Search for the cell housing the specified text and yield its [x, y] center coordinate. 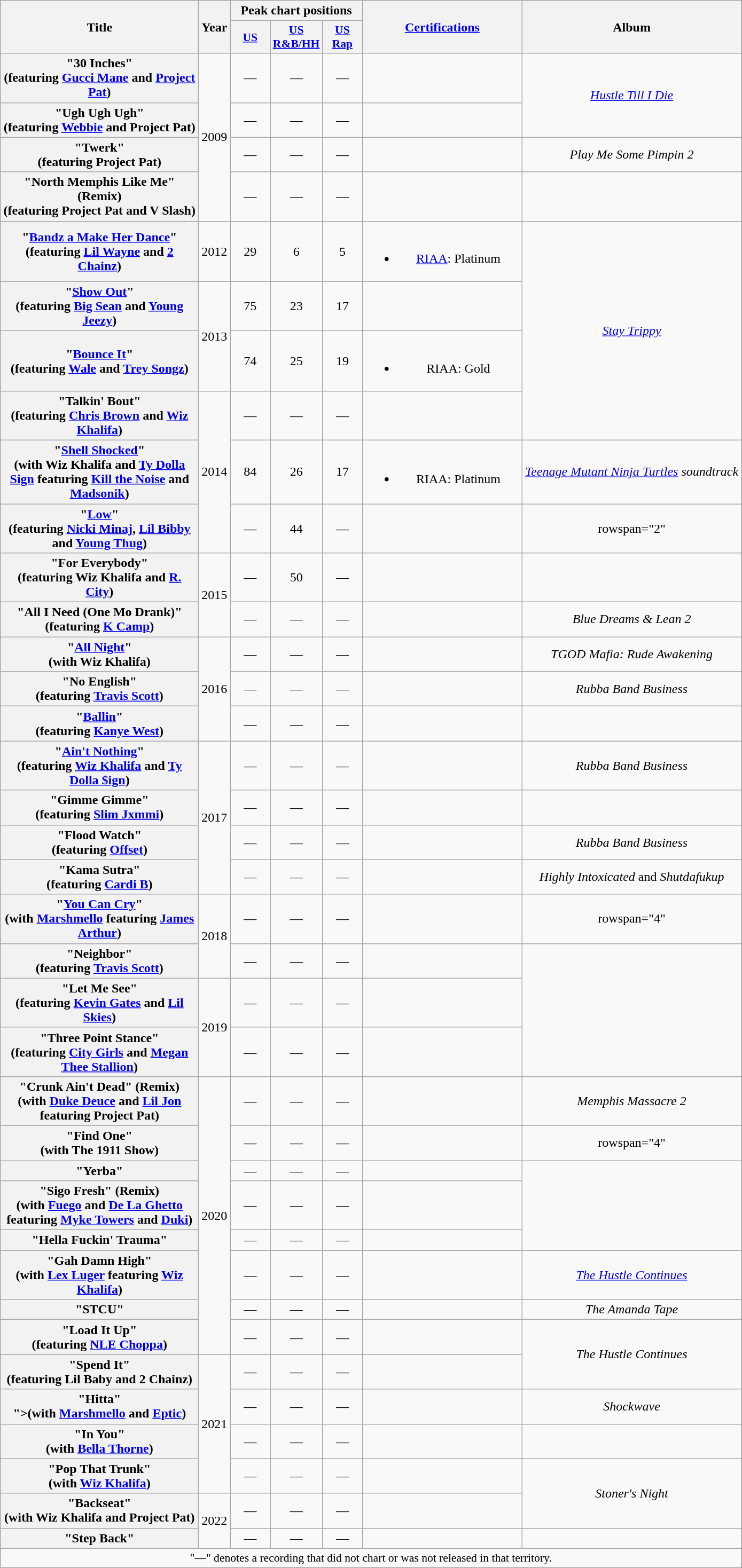
84 [250, 472]
"STCU" [99, 1310]
"Three Point Stance"(featuring City Girls and Megan Thee Stallion) [99, 1052]
23 [296, 306]
"All I Need (One Mo Drank)"(featuring K Camp) [99, 619]
Year [215, 27]
"North Memphis Like Me" (Remix)(featuring Project Pat and V Slash) [99, 196]
2017 [215, 818]
"—" denotes a recording that did not chart or was not released in that territory. [371, 1558]
"30 Inches"(featuring Gucci Mane and Project Pat) [99, 78]
"No English"(featuring Travis Scott) [99, 689]
44 [296, 529]
26 [296, 472]
US Rap [342, 37]
"Gah Damn High"(with Lex Luger featuring Wiz Khalifa) [99, 1275]
"Sigo Fresh" (Remix)(with Fuego and De La Ghetto featuring Myke Towers and Duki) [99, 1205]
2015 [215, 595]
"Hella Fuckin' Trauma" [99, 1240]
2013 [215, 336]
"Yerba" [99, 1171]
RIAA: Gold [442, 361]
"Kama Sutra"(featuring Cardi B) [99, 877]
2014 [215, 472]
2022 [215, 1520]
5 [342, 251]
US [250, 37]
"Step Back" [99, 1538]
"Talkin' Bout"(featuring Chris Brown and Wiz Khalifa) [99, 415]
Stoner's Night [631, 1493]
"Neighbor"(featuring Travis Scott) [99, 961]
"Low"(featuring Nicki Minaj, Lil Bibby and Young Thug) [99, 529]
Stay Trippy [631, 330]
"Show Out"(featuring Big Sean and Young Jeezy) [99, 306]
"Ugh Ugh Ugh"(featuring Webbie and Project Pat) [99, 120]
Peak chart positions [296, 11]
"Find One"(with The 1911 Show) [99, 1142]
rowspan="2" [631, 529]
25 [296, 361]
Memphis Massacre 2 [631, 1101]
2019 [215, 1027]
"Bandz a Make Her Dance"(featuring Lil Wayne and 2 Chainz) [99, 251]
29 [250, 251]
Teenage Mutant Ninja Turtles soundtrack [631, 472]
"Twerk"(featuring Project Pat) [99, 155]
Blue Dreams & Lean 2 [631, 619]
Hustle Till I Die [631, 95]
Certifications [442, 27]
"All Night"(with Wiz Khalifa) [99, 655]
50 [296, 578]
The Amanda Tape [631, 1310]
6 [296, 251]
"You Can Cry"(with Marshmello featuring James Arthur) [99, 919]
"Shell Shocked"(with Wiz Khalifa and Ty Dolla Sign featuring Kill the Noise and Madsonik) [99, 472]
Shockwave [631, 1406]
"Crunk Ain't Dead" (Remix)(with Duke Deuce and Lil Jon featuring Project Pat) [99, 1101]
2021 [215, 1424]
"Load It Up"(featuring NLE Choppa) [99, 1337]
"Pop That Trunk"(with Wiz Khalifa) [99, 1476]
"Gimme Gimme"(featuring Slim Jxmmi) [99, 807]
2020 [215, 1215]
"Backseat"(with Wiz Khalifa and Project Pat) [99, 1511]
"Let Me See"(featuring Kevin Gates and Lil Skies) [99, 1003]
2018 [215, 936]
"Ain't Nothing"(featuring Wiz Khalifa and Ty Dolla $ign) [99, 766]
2012 [215, 251]
"Hitta"">(with Marshmello and Eptic) [99, 1406]
19 [342, 361]
US R&B/HH [296, 37]
2009 [215, 137]
75 [250, 306]
2016 [215, 689]
"Bounce It"(featuring Wale and Trey Songz) [99, 361]
"Flood Watch"(featuring Offset) [99, 842]
"In You"(with Bella Thorne) [99, 1441]
"Spend It"(featuring Lil Baby and 2 Chainz) [99, 1372]
"Ballin"(featuring Kanye West) [99, 724]
"For Everybody"(featuring Wiz Khalifa and R. City) [99, 578]
Highly Intoxicated and Shutdafukup [631, 877]
Title [99, 27]
TGOD Mafia: Rude Awakening [631, 655]
74 [250, 361]
Album [631, 27]
Play Me Some Pimpin 2 [631, 155]
